Output the [X, Y] coordinate of the center of the cell containing the given text.  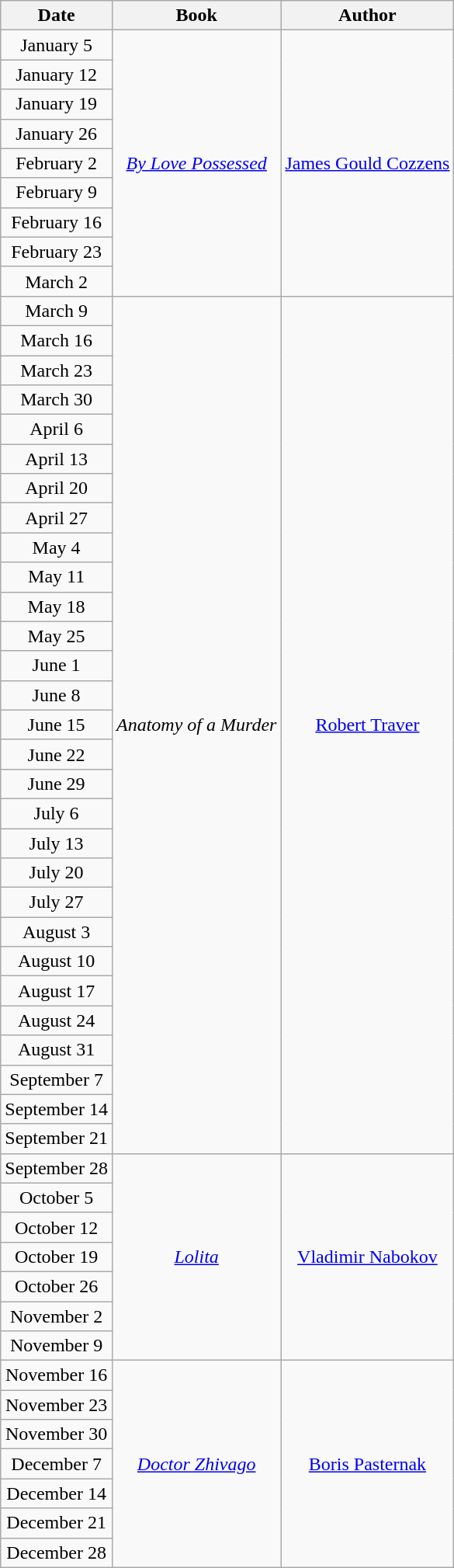
July 20 [57, 873]
August 17 [57, 991]
June 29 [57, 784]
February 23 [57, 252]
December 28 [57, 1552]
August 10 [57, 961]
March 23 [57, 370]
August 3 [57, 932]
May 11 [57, 577]
Date [57, 16]
September 7 [57, 1080]
Boris Pasternak [368, 1464]
Doctor Zhivago [196, 1464]
February 2 [57, 163]
April 6 [57, 429]
May 4 [57, 548]
October 26 [57, 1286]
November 2 [57, 1316]
September 21 [57, 1139]
October 19 [57, 1257]
November 9 [57, 1346]
December 14 [57, 1493]
April 20 [57, 488]
Robert Traver [368, 725]
June 1 [57, 666]
March 16 [57, 340]
June 15 [57, 725]
August 24 [57, 1020]
January 12 [57, 75]
By Love Possessed [196, 163]
August 31 [57, 1050]
July 13 [57, 843]
November 30 [57, 1434]
James Gould Cozzens [368, 163]
January 5 [57, 45]
October 12 [57, 1227]
Lolita [196, 1257]
December 7 [57, 1464]
July 6 [57, 813]
March 30 [57, 400]
April 13 [57, 459]
March 2 [57, 281]
June 8 [57, 695]
October 5 [57, 1198]
June 22 [57, 754]
Book [196, 16]
February 16 [57, 222]
April 27 [57, 518]
December 21 [57, 1523]
September 28 [57, 1168]
Vladimir Nabokov [368, 1257]
September 14 [57, 1109]
July 27 [57, 902]
May 18 [57, 607]
January 19 [57, 104]
November 23 [57, 1405]
November 16 [57, 1375]
February 9 [57, 193]
March 9 [57, 311]
January 26 [57, 134]
Anatomy of a Murder [196, 725]
May 25 [57, 636]
Author [368, 16]
